Capture the cell that displays the provided text and extract its (X, Y) central coordinate. 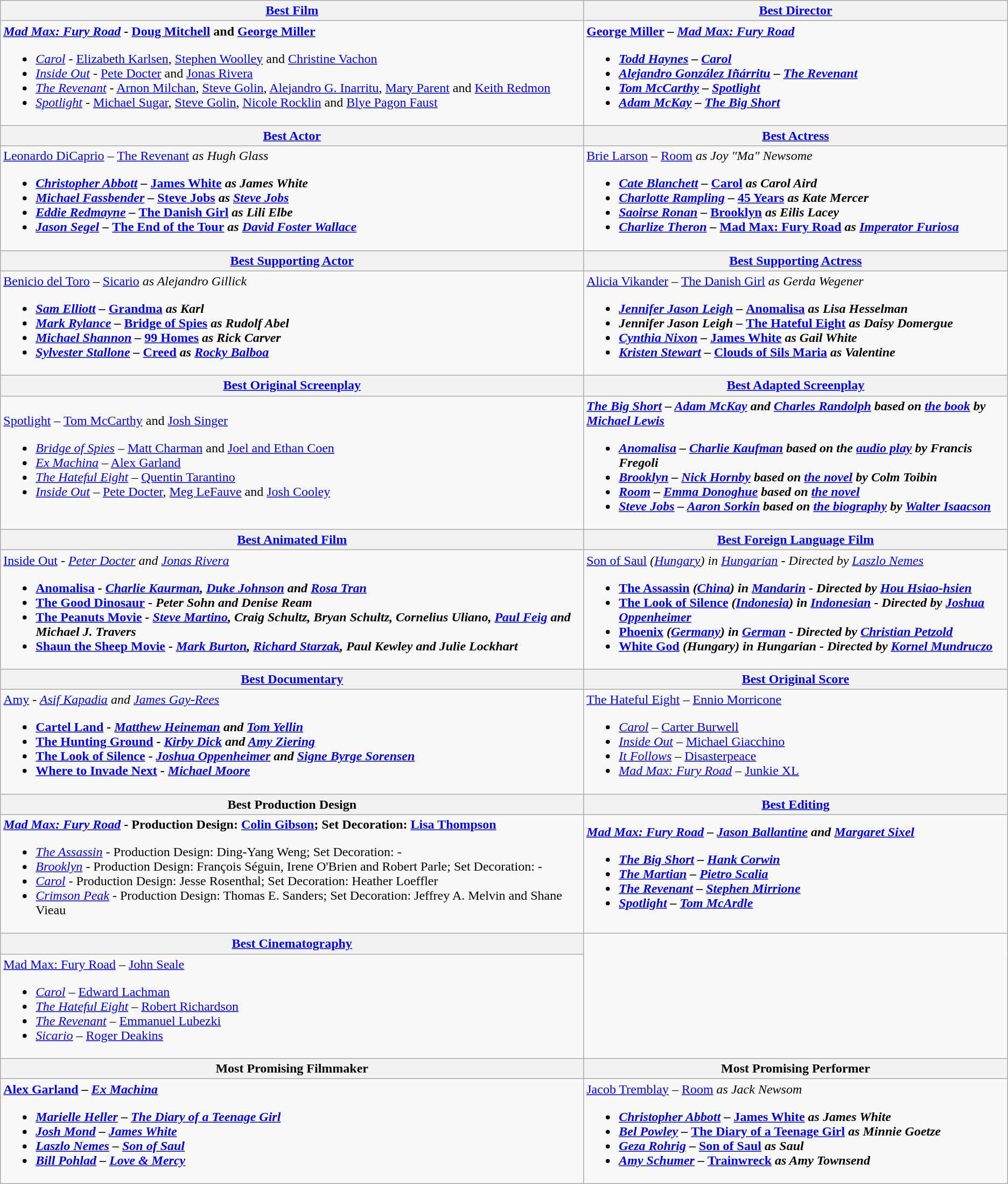
Best Actress (796, 136)
Best Director (796, 11)
Best Original Screenplay (292, 386)
Best Actor (292, 136)
George Miller – Mad Max: Fury RoadTodd Haynes – CarolAlejandro González Iñárritu – The RevenantTom McCarthy – SpotlightAdam McKay – The Big Short (796, 73)
Best Supporting Actor (292, 261)
Best Documentary (292, 679)
Best Cinematography (292, 944)
Alex Garland – Ex MachinaMarielle Heller – The Diary of a Teenage GirlJosh Mond – James WhiteLaszlo Nemes – Son of SaulBill Pohlad – Love & Mercy (292, 1131)
Most Promising Filmmaker (292, 1069)
Best Production Design (292, 804)
Best Film (292, 11)
Most Promising Performer (796, 1069)
Best Supporting Actress (796, 261)
Best Adapted Screenplay (796, 386)
Mad Max: Fury Road – John SealeCarol – Edward LachmanThe Hateful Eight – Robert RichardsonThe Revenant – Emmanuel LubezkiSicario – Roger Deakins (292, 1006)
Best Animated Film (292, 540)
Best Foreign Language Film (796, 540)
The Hateful Eight – Ennio MorriconeCarol – Carter BurwellInside Out – Michael GiacchinoIt Follows – DisasterpeaceMad Max: Fury Road – Junkie XL (796, 741)
Best Editing (796, 804)
Best Original Score (796, 679)
